From the cell containing the given text, extract its center point as (x, y) coordinate. 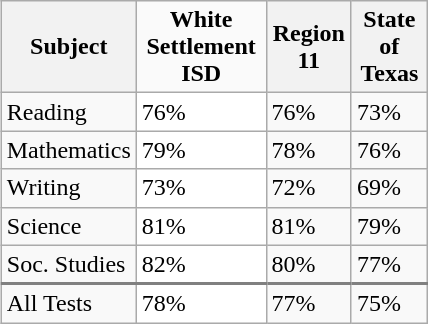
Region 11 (308, 47)
Subject (68, 47)
Mathematics (68, 150)
Science (68, 226)
Writing (68, 188)
72% (308, 188)
White Settlement ISD (201, 47)
75% (389, 304)
80% (308, 264)
Soc. Studies (68, 264)
69% (389, 188)
State of Texas (389, 47)
All Tests (68, 304)
Reading (68, 112)
82% (201, 264)
